Provide the [x, y] coordinate of the cell's center where the given text is located.  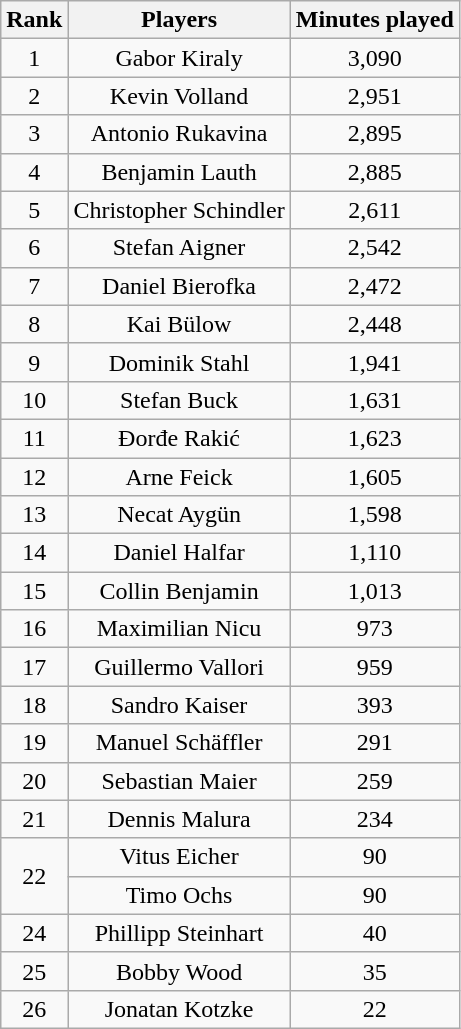
Daniel Bierofka [179, 286]
259 [374, 781]
Players [179, 20]
12 [34, 477]
Kevin Volland [179, 96]
21 [34, 819]
Christopher Schindler [179, 210]
19 [34, 743]
40 [374, 933]
2,611 [374, 210]
291 [374, 743]
Dominik Stahl [179, 362]
3 [34, 134]
14 [34, 553]
2,472 [374, 286]
1,013 [374, 591]
Stefan Buck [179, 400]
9 [34, 362]
Đorđe Rakić [179, 438]
1,631 [374, 400]
26 [34, 1009]
2,951 [374, 96]
13 [34, 515]
24 [34, 933]
16 [34, 629]
Collin Benjamin [179, 591]
Bobby Wood [179, 971]
393 [374, 705]
2 [34, 96]
Vitus Eicher [179, 857]
Sebastian Maier [179, 781]
Daniel Halfar [179, 553]
234 [374, 819]
1,941 [374, 362]
Timo Ochs [179, 895]
2,895 [374, 134]
Kai Bülow [179, 324]
1,598 [374, 515]
Dennis Malura [179, 819]
6 [34, 248]
4 [34, 172]
Rank [34, 20]
2,542 [374, 248]
Benjamin Lauth [179, 172]
17 [34, 667]
11 [34, 438]
20 [34, 781]
973 [374, 629]
2,448 [374, 324]
1 [34, 58]
Gabor Kiraly [179, 58]
7 [34, 286]
8 [34, 324]
Manuel Schäffler [179, 743]
1,623 [374, 438]
3,090 [374, 58]
2,885 [374, 172]
10 [34, 400]
Arne Feick [179, 477]
Phillipp Steinhart [179, 933]
5 [34, 210]
959 [374, 667]
Sandro Kaiser [179, 705]
Maximilian Nicu [179, 629]
1,110 [374, 553]
15 [34, 591]
Minutes played [374, 20]
35 [374, 971]
Stefan Aigner [179, 248]
Jonatan Kotzke [179, 1009]
18 [34, 705]
Antonio Rukavina [179, 134]
Necat Aygün [179, 515]
Guillermo Vallori [179, 667]
1,605 [374, 477]
25 [34, 971]
